Determine the (x, y) coordinate at the center of the cell enclosing the given text.  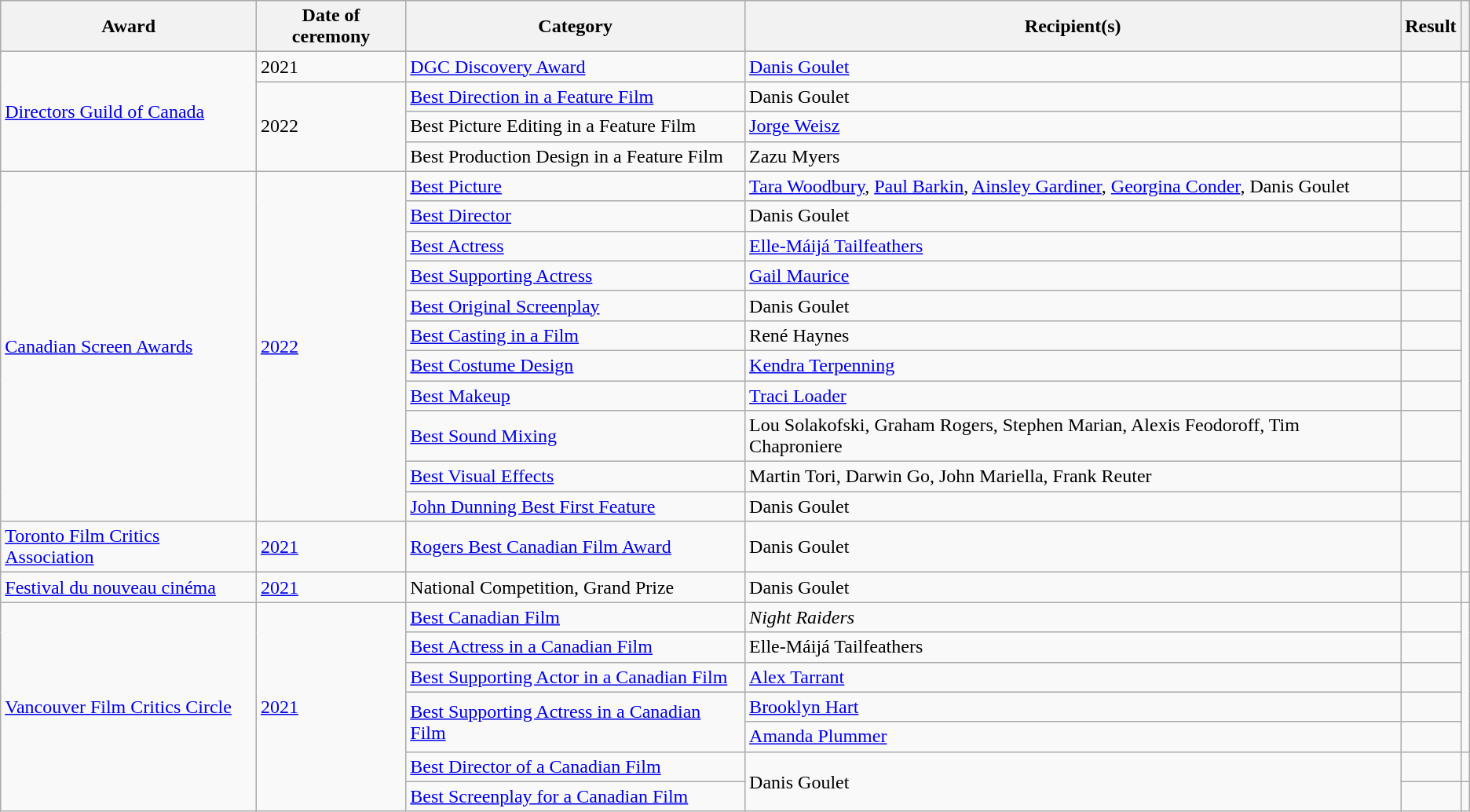
Best Casting in a Film (576, 335)
DGC Discovery Award (576, 67)
Best Costume Design (576, 365)
Best Picture (576, 186)
Best Supporting Actress (576, 276)
Zazu Myers (1073, 156)
Jorge Weisz (1073, 126)
John Dunning Best First Feature (576, 507)
Brooklyn Hart (1073, 707)
Rogers Best Canadian Film Award (576, 547)
Best Screenplay for a Canadian Film (576, 796)
Category (576, 27)
Best Supporting Actress in a Canadian Film (576, 722)
Best Supporting Actor in a Canadian Film (576, 677)
Martin Tori, Darwin Go, John Mariella, Frank Reuter (1073, 477)
Toronto Film Critics Association (129, 547)
Best Direction in a Feature Film (576, 97)
Best Picture Editing in a Feature Film (576, 126)
Recipient(s) (1073, 27)
Result (1431, 27)
Best Director of a Canadian Film (576, 766)
Best Canadian Film (576, 617)
Best Original Screenplay (576, 305)
Best Sound Mixing (576, 437)
Kendra Terpenning (1073, 365)
Alex Tarrant (1073, 677)
Vancouver Film Critics Circle (129, 707)
Best Makeup (576, 395)
Gail Maurice (1073, 276)
Award (129, 27)
Best Visual Effects (576, 477)
Amanda Plummer (1073, 737)
Traci Loader (1073, 395)
Tara Woodbury, Paul Barkin, Ainsley Gardiner, Georgina Conder, Danis Goulet (1073, 186)
Best Production Design in a Feature Film (576, 156)
Best Actress in a Canadian Film (576, 647)
Lou Solakofski, Graham Rogers, Stephen Marian, Alexis Feodoroff, Tim Chaproniere (1073, 437)
Directors Guild of Canada (129, 112)
Best Actress (576, 246)
Best Director (576, 216)
Night Raiders (1073, 617)
Date of ceremony (331, 27)
Festival du nouveau cinéma (129, 587)
National Competition, Grand Prize (576, 587)
René Haynes (1073, 335)
Canadian Screen Awards (129, 346)
